Determine the [X, Y] coordinate at the center of the cell enclosing the given text.  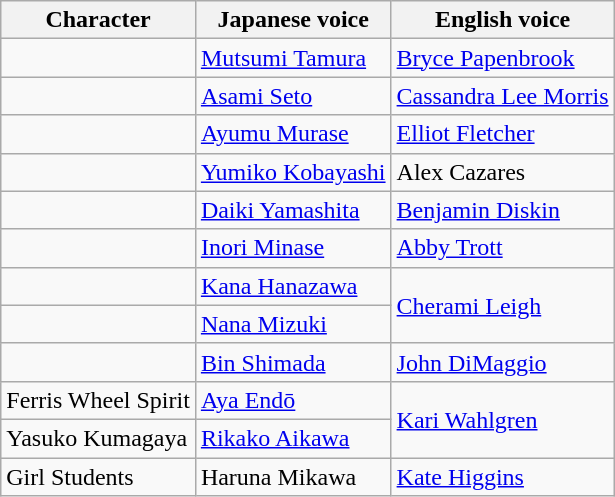
Kari Wahlgren [502, 419]
Rikako Aikawa [293, 438]
Elliot Fletcher [502, 134]
Haruna Mikawa [293, 477]
Japanese voice [293, 20]
English voice [502, 20]
Character [98, 20]
Abby Trott [502, 248]
Mutsumi Tamura [293, 58]
Bryce Papenbrook [502, 58]
Alex Cazares [502, 172]
Nana Mizuki [293, 324]
Benjamin Diskin [502, 210]
Yasuko Kumagaya [98, 438]
Cassandra Lee Morris [502, 96]
Cherami Leigh [502, 305]
John DiMaggio [502, 362]
Asami Seto [293, 96]
Bin Shimada [293, 362]
Aya Endō [293, 400]
Inori Minase [293, 248]
Girl Students [98, 477]
Yumiko Kobayashi [293, 172]
Kana Hanazawa [293, 286]
Ferris Wheel Spirit [98, 400]
Daiki Yamashita [293, 210]
Ayumu Murase [293, 134]
Kate Higgins [502, 477]
